Provide the (x, y) coordinate of the cell's center where the given text is located.  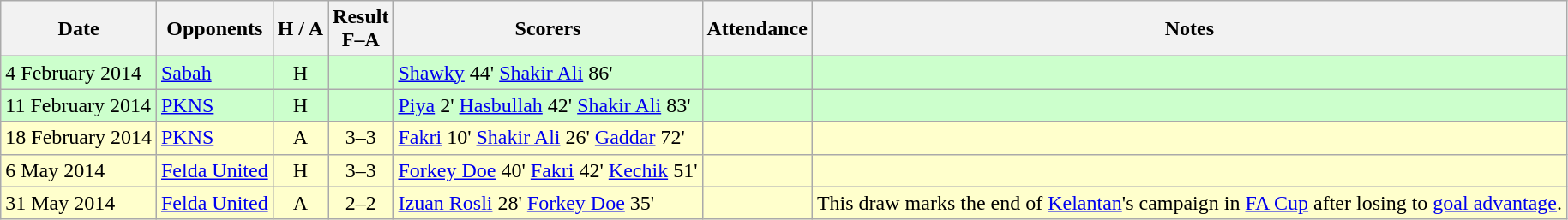
Izuan Rosli 28' Forkey Doe 35' (548, 203)
This draw marks the end of Kelantan's campaign in FA Cup after losing to goal advantage. (1189, 203)
31 May 2014 (79, 203)
2–2 (361, 203)
Attendance (757, 29)
H / A (300, 29)
Shawky 44' Shakir Ali 86' (548, 73)
Date (79, 29)
Piya 2' Hasbullah 42' Shakir Ali 83' (548, 105)
Notes (1189, 29)
ResultF–A (361, 29)
11 February 2014 (79, 105)
4 February 2014 (79, 73)
Fakri 10' Shakir Ali 26' Gaddar 72' (548, 138)
Sabah (214, 73)
6 May 2014 (79, 170)
Scorers (548, 29)
Opponents (214, 29)
Forkey Doe 40' Fakri 42' Kechik 51' (548, 170)
18 February 2014 (79, 138)
